From the cell containing the given text, extract its center point as (x, y) coordinate. 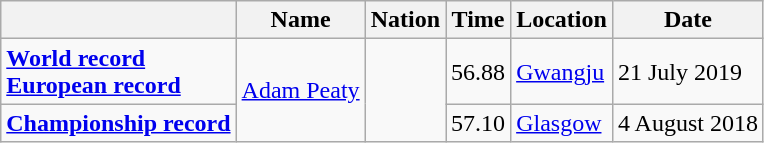
57.10 (478, 123)
Name (300, 20)
Location (562, 20)
56.88 (478, 72)
21 July 2019 (688, 72)
Date (688, 20)
Nation (405, 20)
Glasgow (562, 123)
Championship record (118, 123)
Gwangju (562, 72)
Adam Peaty (300, 90)
4 August 2018 (688, 123)
World recordEuropean record (118, 72)
Time (478, 20)
